From the cell containing the given text, extract its center point as (X, Y) coordinate. 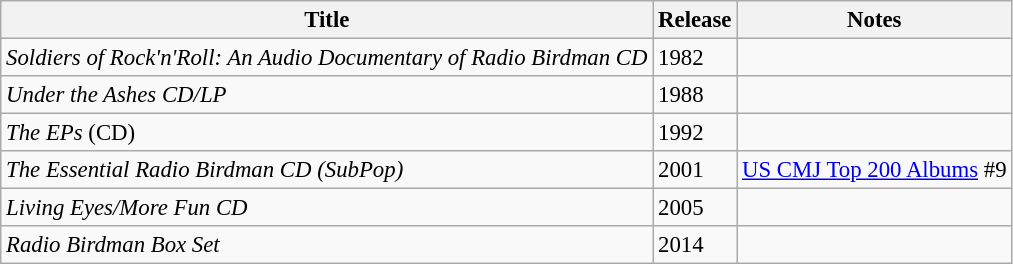
2001 (695, 170)
The Essential Radio Birdman CD (SubPop) (327, 170)
2014 (695, 245)
Soldiers of Rock'n'Roll: An Audio Documentary of Radio Birdman CD (327, 58)
1988 (695, 95)
Living Eyes/More Fun CD (327, 208)
Under the Ashes CD/LP (327, 95)
1982 (695, 58)
Notes (874, 20)
2005 (695, 208)
1992 (695, 133)
Title (327, 20)
Radio Birdman Box Set (327, 245)
US CMJ Top 200 Albums #9 (874, 170)
Release (695, 20)
The EPs (CD) (327, 133)
